Pinpoint the cell where the given text exists, returning its (x, y) midpoint coordinate. 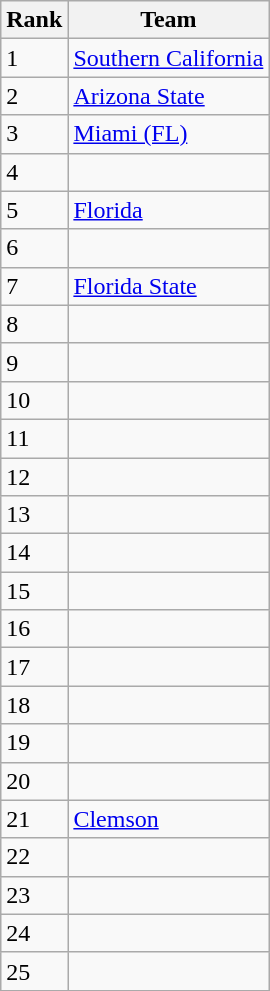
Arizona State (168, 96)
10 (34, 400)
20 (34, 781)
18 (34, 705)
25 (34, 971)
16 (34, 629)
4 (34, 172)
15 (34, 591)
Rank (34, 20)
2 (34, 96)
Florida (168, 210)
Miami (FL) (168, 134)
1 (34, 58)
6 (34, 248)
11 (34, 438)
21 (34, 819)
Southern California (168, 58)
Clemson (168, 819)
13 (34, 515)
14 (34, 553)
3 (34, 134)
17 (34, 667)
Team (168, 20)
23 (34, 895)
12 (34, 477)
7 (34, 286)
Florida State (168, 286)
24 (34, 933)
19 (34, 743)
8 (34, 324)
22 (34, 857)
9 (34, 362)
5 (34, 210)
